Search for the cell housing the specified text and yield its [x, y] center coordinate. 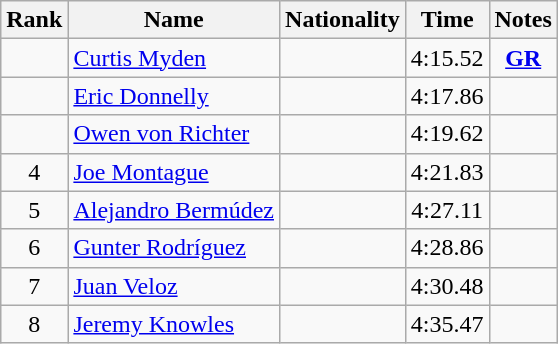
Alejandro Bermúdez [174, 210]
4:35.47 [447, 324]
Eric Donnelly [174, 96]
GR [523, 58]
Name [174, 20]
4 [34, 172]
Joe Montague [174, 172]
4:15.52 [447, 58]
6 [34, 248]
Owen von Richter [174, 134]
5 [34, 210]
Rank [34, 20]
7 [34, 286]
4:21.83 [447, 172]
4:17.86 [447, 96]
Gunter Rodríguez [174, 248]
Curtis Myden [174, 58]
8 [34, 324]
4:19.62 [447, 134]
Jeremy Knowles [174, 324]
4:28.86 [447, 248]
Nationality [343, 20]
Time [447, 20]
Juan Veloz [174, 286]
Notes [523, 20]
4:30.48 [447, 286]
4:27.11 [447, 210]
